Capture the cell that displays the provided text and extract its (x, y) central coordinate. 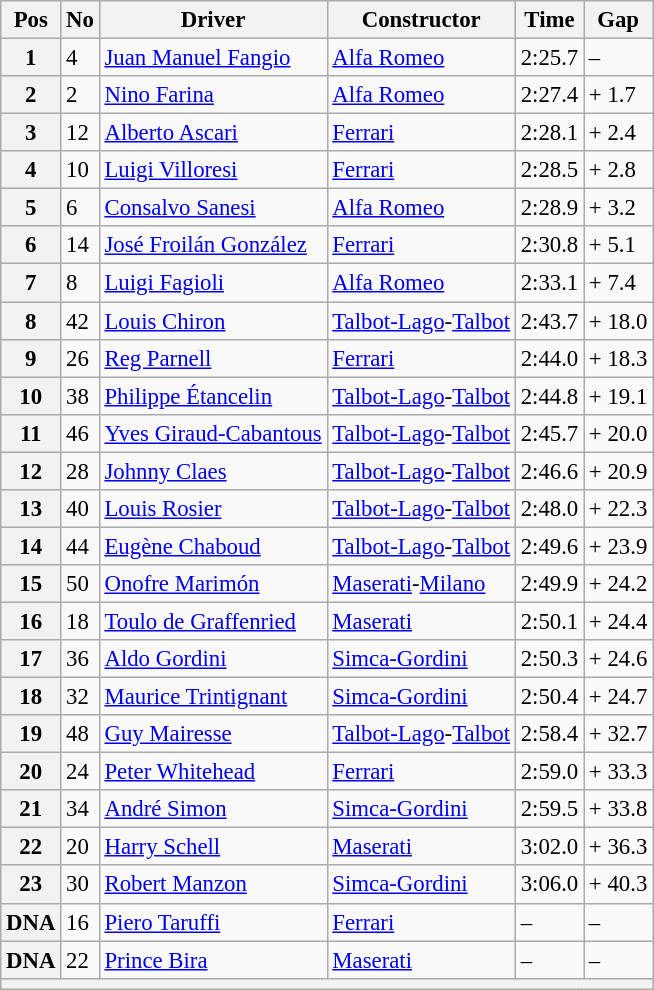
Alberto Ascari (213, 133)
Yves Giraud-Cabantous (213, 433)
42 (80, 321)
+ 24.4 (618, 621)
+ 18.3 (618, 358)
2:49.9 (549, 584)
Time (549, 20)
Onofre Marimón (213, 584)
Nino Farina (213, 95)
Pos (31, 20)
Gap (618, 20)
2:48.0 (549, 509)
Eugène Chaboud (213, 546)
+ 22.3 (618, 509)
Maserati-Milano (421, 584)
+ 24.2 (618, 584)
48 (80, 734)
38 (80, 396)
2:59.5 (549, 809)
32 (80, 697)
5 (31, 208)
+ 2.8 (618, 170)
3 (31, 133)
+ 24.6 (618, 659)
+ 20.0 (618, 433)
2:50.3 (549, 659)
15 (31, 584)
André Simon (213, 809)
Harry Schell (213, 847)
44 (80, 546)
11 (31, 433)
2:58.4 (549, 734)
No (80, 20)
Johnny Claes (213, 471)
Piero Taruffi (213, 922)
2:49.6 (549, 546)
46 (80, 433)
2:27.4 (549, 95)
2:33.1 (549, 283)
Philippe Étancelin (213, 396)
3:06.0 (549, 885)
+ 1.7 (618, 95)
2:28.1 (549, 133)
2:44.8 (549, 396)
17 (31, 659)
Reg Parnell (213, 358)
2:28.9 (549, 208)
+ 24.7 (618, 697)
+ 19.1 (618, 396)
7 (31, 283)
30 (80, 885)
Robert Manzon (213, 885)
40 (80, 509)
+ 36.3 (618, 847)
Juan Manuel Fangio (213, 58)
2:44.0 (549, 358)
2:28.5 (549, 170)
9 (31, 358)
Luigi Fagioli (213, 283)
2:25.7 (549, 58)
+ 2.4 (618, 133)
+ 23.9 (618, 546)
+ 18.0 (618, 321)
50 (80, 584)
19 (31, 734)
Louis Rosier (213, 509)
21 (31, 809)
1 (31, 58)
2:59.0 (549, 772)
Aldo Gordini (213, 659)
Peter Whitehead (213, 772)
2:45.7 (549, 433)
+ 32.7 (618, 734)
+ 7.4 (618, 283)
Consalvo Sanesi (213, 208)
26 (80, 358)
Louis Chiron (213, 321)
24 (80, 772)
Constructor (421, 20)
+ 33.8 (618, 809)
3:02.0 (549, 847)
Toulo de Graffenried (213, 621)
Driver (213, 20)
+ 3.2 (618, 208)
José Froilán González (213, 245)
28 (80, 471)
13 (31, 509)
+ 40.3 (618, 885)
23 (31, 885)
2:46.6 (549, 471)
2:30.8 (549, 245)
2:50.1 (549, 621)
34 (80, 809)
2:43.7 (549, 321)
+ 5.1 (618, 245)
Guy Mairesse (213, 734)
36 (80, 659)
+ 20.9 (618, 471)
Prince Bira (213, 960)
+ 33.3 (618, 772)
2:50.4 (549, 697)
Luigi Villoresi (213, 170)
Maurice Trintignant (213, 697)
